Return (x, y) of the center of cell containing provided text 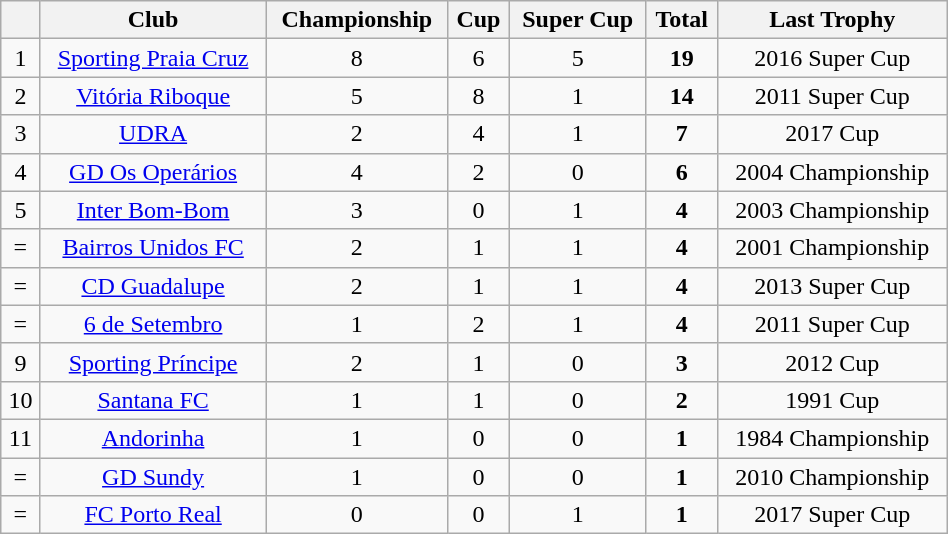
2010 Championship (832, 477)
Sporting Praia Cruz (153, 58)
UDRA (153, 134)
Last Trophy (832, 20)
GD Sundy (153, 477)
7 (682, 134)
Andorinha (153, 438)
2013 Super Cup (832, 286)
Total (682, 20)
2012 Cup (832, 362)
CD Guadalupe (153, 286)
Santana FC (153, 400)
11 (20, 438)
2003 Championship (832, 210)
19 (682, 58)
2017 Cup (832, 134)
Vitória Riboque (153, 96)
FC Porto Real (153, 515)
Club (153, 20)
Inter Bom-Bom (153, 210)
6 de Setembro (153, 324)
9 (20, 362)
2016 Super Cup (832, 58)
2017 Super Cup (832, 515)
2004 Championship (832, 172)
1984 Championship (832, 438)
1991 Cup (832, 400)
Cup (479, 20)
14 (682, 96)
Bairros Unidos FC (153, 248)
Championship (356, 20)
Super Cup (578, 20)
Sporting Príncipe (153, 362)
2001 Championship (832, 248)
10 (20, 400)
GD Os Operários (153, 172)
